Output the [X, Y] coordinate of the center of the cell containing the given text.  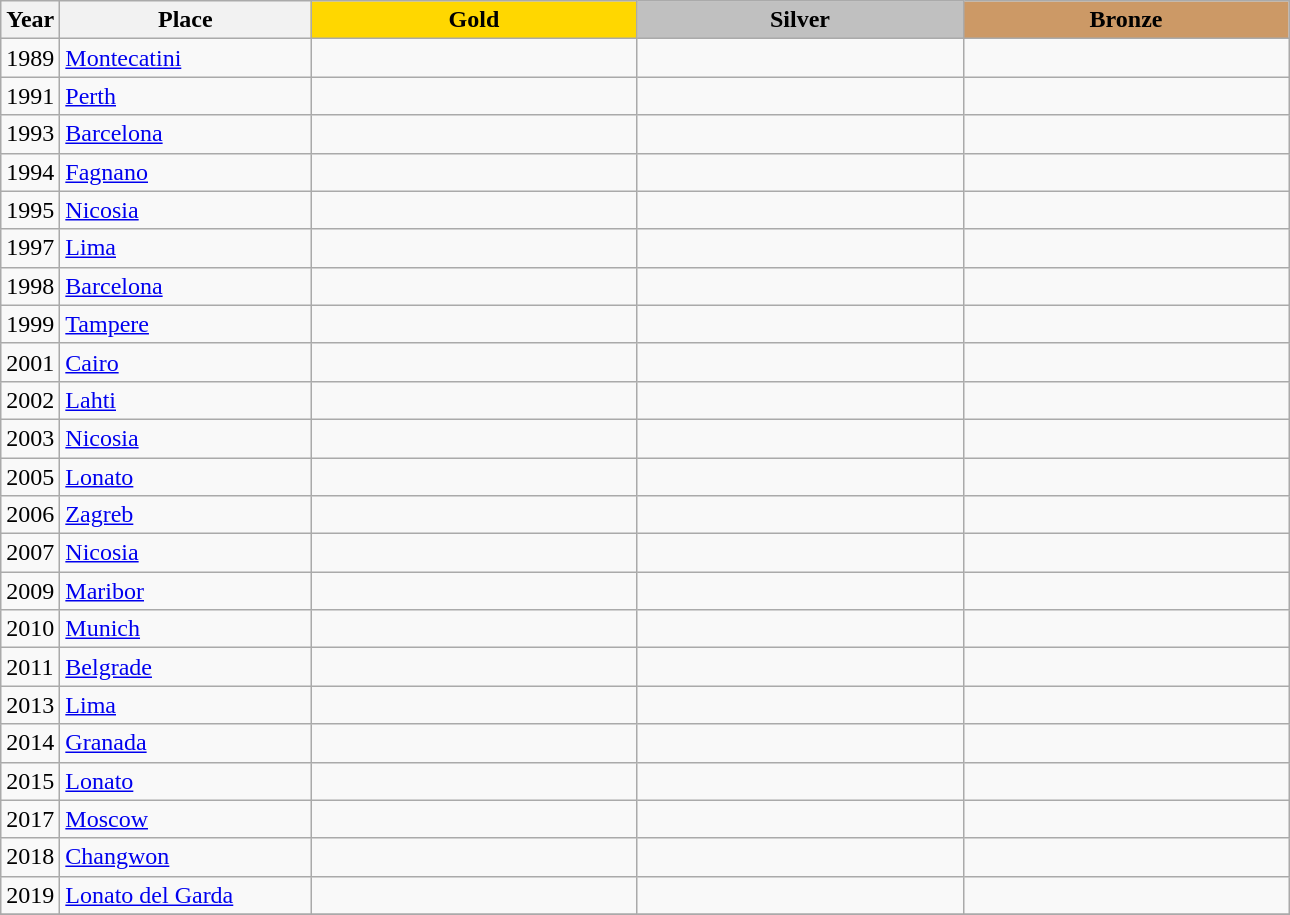
2009 [30, 591]
Lahti [186, 400]
Cairo [186, 362]
2019 [30, 895]
Montecatini [186, 58]
Granada [186, 743]
Belgrade [186, 667]
2015 [30, 781]
1993 [30, 134]
2010 [30, 629]
1991 [30, 96]
Maribor [186, 591]
Munich [186, 629]
2006 [30, 515]
1998 [30, 286]
Bronze [1126, 20]
Tampere [186, 324]
Perth [186, 96]
Changwon [186, 857]
2013 [30, 705]
Gold [474, 20]
2007 [30, 553]
2017 [30, 819]
2005 [30, 477]
2003 [30, 438]
Year [30, 20]
2018 [30, 857]
Fagnano [186, 172]
2014 [30, 743]
1994 [30, 172]
2011 [30, 667]
Silver [800, 20]
1999 [30, 324]
Place [186, 20]
1995 [30, 210]
2001 [30, 362]
2002 [30, 400]
Moscow [186, 819]
Zagreb [186, 515]
1989 [30, 58]
1997 [30, 248]
Lonato del Garda [186, 895]
